Provide the (x, y) coordinate of the cell's center where the given text is located.  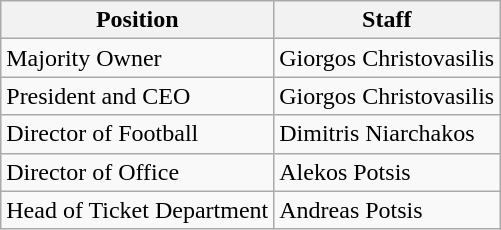
Andreas Potsis (387, 210)
President and CEO (138, 96)
Majority Owner (138, 58)
Head of Ticket Department (138, 210)
Position (138, 20)
Alekos Potsis (387, 172)
Director of Football (138, 134)
Director of Office (138, 172)
Staff (387, 20)
Dimitris Niarchakos (387, 134)
